Output the (X, Y) coordinate of the center of the cell containing the given text.  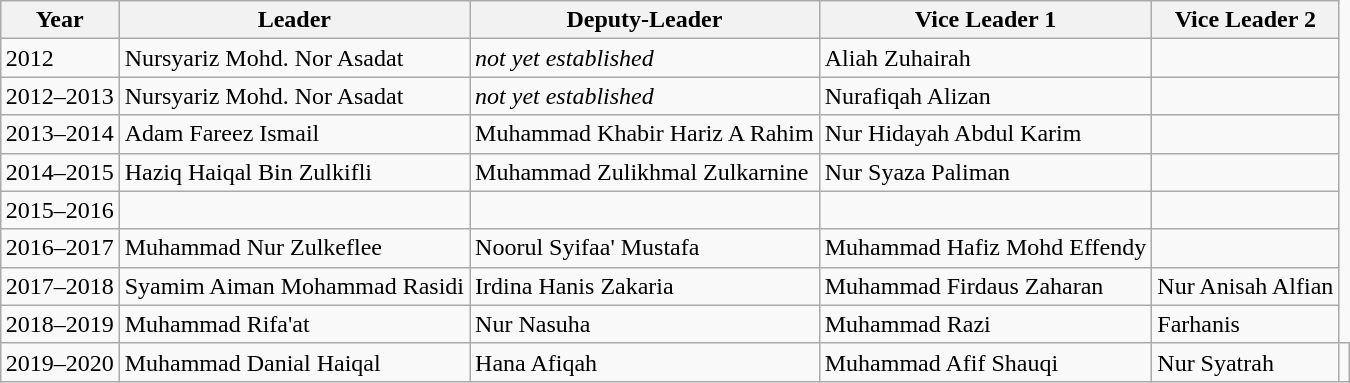
Vice Leader 1 (986, 20)
Haziq Haiqal Bin Zulkifli (294, 172)
Muhammad Danial Haiqal (294, 362)
Muhammad Khabir Hariz A Rahim (645, 134)
Irdina Hanis Zakaria (645, 286)
Muhammad Firdaus Zaharan (986, 286)
Muhammad Zulikhmal Zulkarnine (645, 172)
Nur Syaza Paliman (986, 172)
Syamim Aiman Mohammad Rasidi (294, 286)
2013–2014 (60, 134)
Farhanis (1246, 324)
2016–2017 (60, 248)
Nur Anisah Alfian (1246, 286)
Nur Nasuha (645, 324)
2017–2018 (60, 286)
Muhammad Rifa'at (294, 324)
2012 (60, 58)
Muhammad Hafiz Mohd Effendy (986, 248)
Noorul Syifaa' Mustafa (645, 248)
2012–2013 (60, 96)
2015–2016 (60, 210)
Adam Fareez Ismail (294, 134)
Muhammad Razi (986, 324)
Vice Leader 2 (1246, 20)
2014–2015 (60, 172)
Nur Syatrah (1246, 362)
2018–2019 (60, 324)
Muhammad Nur Zulkeflee (294, 248)
Aliah Zuhairah (986, 58)
Muhammad Afif Shauqi (986, 362)
Leader (294, 20)
Nur Hidayah Abdul Karim (986, 134)
2019–2020 (60, 362)
Hana Afiqah (645, 362)
Nurafiqah Alizan (986, 96)
Deputy-Leader (645, 20)
Year (60, 20)
